Find where the given text appears and provide that cell's center as [X, Y] coordinate. 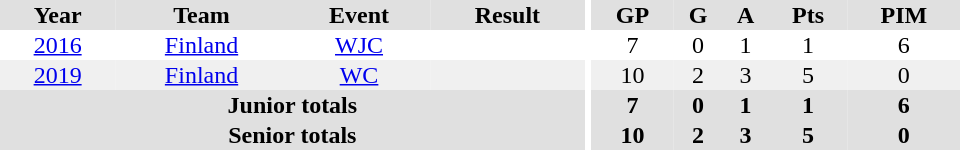
Year [58, 15]
2016 [58, 45]
Pts [808, 15]
PIM [904, 15]
GP [632, 15]
WJC [359, 45]
Event [359, 15]
A [746, 15]
Junior totals [292, 105]
G [698, 15]
Senior totals [292, 135]
2019 [58, 75]
Team [202, 15]
Result [507, 15]
WC [359, 75]
